Capture the cell that displays the provided text and extract its (X, Y) central coordinate. 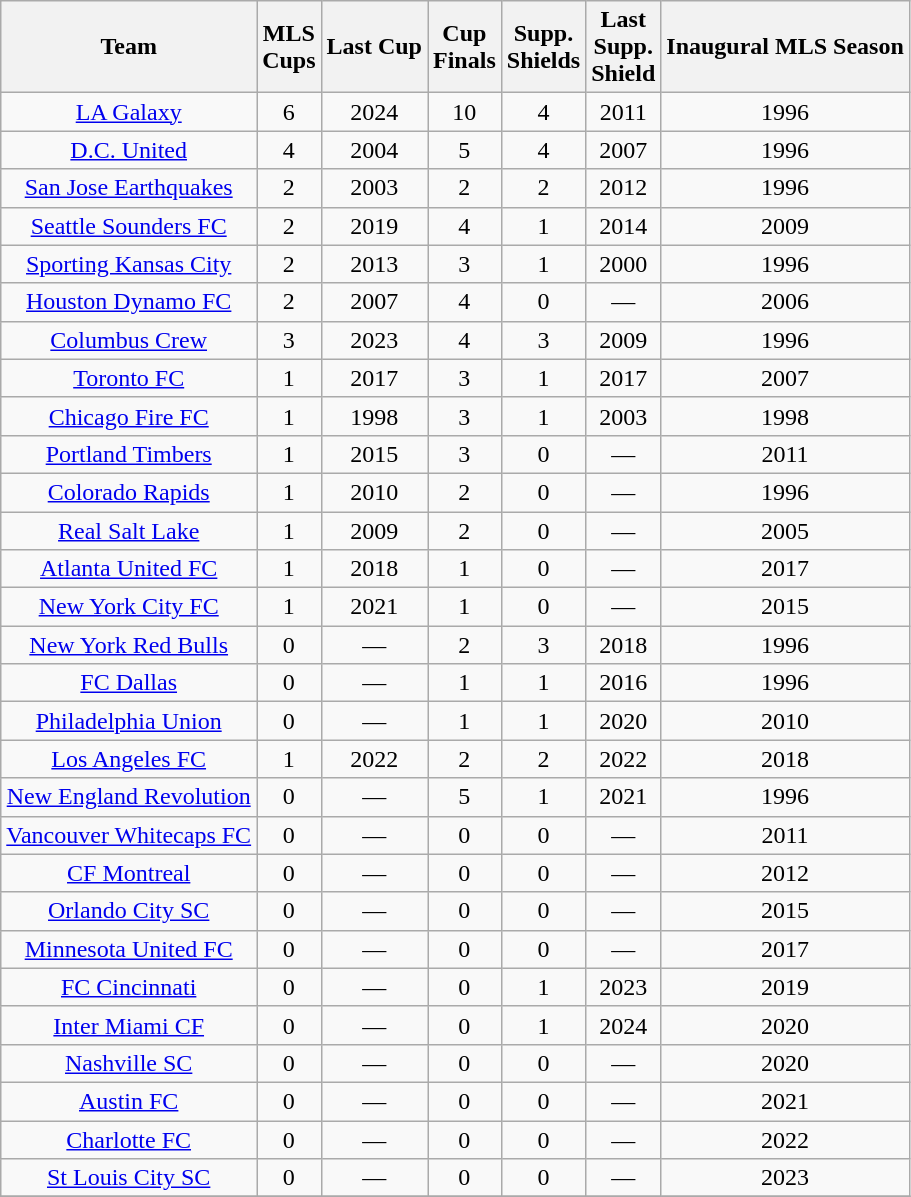
6 (289, 112)
Nashville SC (129, 1063)
Toronto FC (129, 378)
2016 (624, 683)
MLS Cups (289, 47)
Chicago Fire FC (129, 416)
2000 (624, 264)
FC Dallas (129, 683)
Orlando City SC (129, 911)
Cup Finals (465, 47)
Vancouver Whitecaps FC (129, 835)
New York Red Bulls (129, 645)
Last Cup (374, 47)
2006 (785, 302)
Sporting Kansas City (129, 264)
Houston Dynamo FC (129, 302)
Colorado Rapids (129, 492)
2004 (374, 150)
Portland Timbers (129, 454)
New England Revolution (129, 797)
2014 (624, 226)
New York City FC (129, 607)
St Louis City SC (129, 1178)
Last Supp. Shield (624, 47)
Charlotte FC (129, 1139)
Columbus Crew (129, 340)
Supp. Shields (543, 47)
Inaugural MLS Season (785, 47)
D.C. United (129, 150)
Team (129, 47)
Real Salt Lake (129, 531)
FC Cincinnati (129, 987)
Austin FC (129, 1101)
CF Montreal (129, 873)
San Jose Earthquakes (129, 188)
Inter Miami CF (129, 1025)
Los Angeles FC (129, 759)
Atlanta United FC (129, 569)
2005 (785, 531)
Philadelphia Union (129, 721)
2013 (374, 264)
Seattle Sounders FC (129, 226)
Minnesota United FC (129, 949)
10 (465, 112)
LA Galaxy (129, 112)
